Scan for the cell matching the given text and deliver its [x, y] coordinate at center. 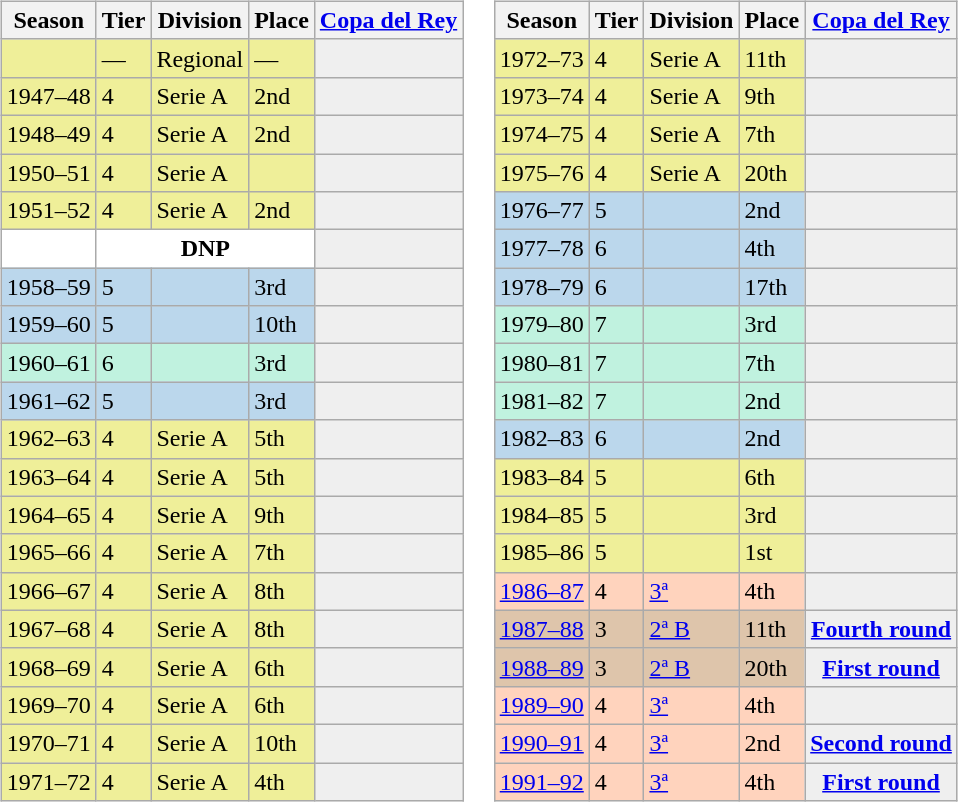
1966–67 [48, 591]
1980–81 [542, 363]
1974–75 [542, 134]
1961–62 [48, 401]
1977–78 [542, 249]
1972–73 [542, 58]
1950–51 [48, 173]
1967–68 [48, 629]
1962–63 [48, 439]
1981–82 [542, 401]
17th [772, 287]
1979–80 [542, 325]
1964–65 [48, 515]
1947–48 [48, 96]
Second round [882, 743]
1969–70 [48, 705]
1959–60 [48, 325]
1990–91 [542, 743]
DNP [205, 249]
Regional [200, 58]
1968–69 [48, 667]
1984–85 [542, 515]
1965–66 [48, 553]
1985–86 [542, 553]
1988–89 [542, 667]
1978–79 [542, 287]
1982–83 [542, 439]
1973–74 [542, 96]
1987–88 [542, 629]
1951–52 [48, 211]
1976–77 [542, 211]
1975–76 [542, 173]
1st [772, 553]
1989–90 [542, 705]
1991–92 [542, 781]
1960–61 [48, 363]
1986–87 [542, 591]
1970–71 [48, 743]
1948–49 [48, 134]
1958–59 [48, 287]
Fourth round [882, 629]
1971–72 [48, 781]
1983–84 [542, 477]
1963–64 [48, 477]
